Capture the cell that displays the provided text and extract its [X, Y] central coordinate. 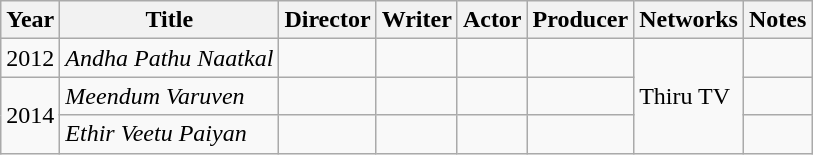
Title [170, 20]
Thiru TV [689, 96]
Andha Pathu Naatkal [170, 58]
Ethir Veetu Paiyan [170, 134]
Year [30, 20]
Notes [777, 20]
Networks [689, 20]
Writer [416, 20]
Director [328, 20]
Meendum Varuven [170, 96]
Actor [492, 20]
2014 [30, 115]
2012 [30, 58]
Producer [580, 20]
